Pinpoint the cell where the given text exists, returning its (x, y) midpoint coordinate. 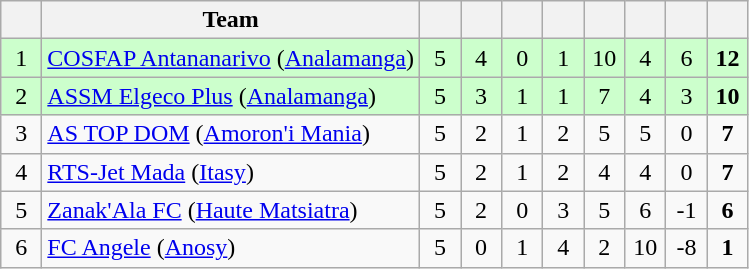
ASSM Elgeco Plus (Analamanga) (231, 96)
COSFAP Antananarivo (Analamanga) (231, 58)
RTS-Jet Mada (Itasy) (231, 172)
FC Angele (Anosy) (231, 248)
-1 (686, 210)
Team (231, 20)
12 (728, 58)
AS TOP DOM (Amoron'i Mania) (231, 134)
-8 (686, 248)
Zanak'Ala FC (Haute Matsiatra) (231, 210)
